Extract the [x, y] coordinate from the center of the cell holding the provided text.  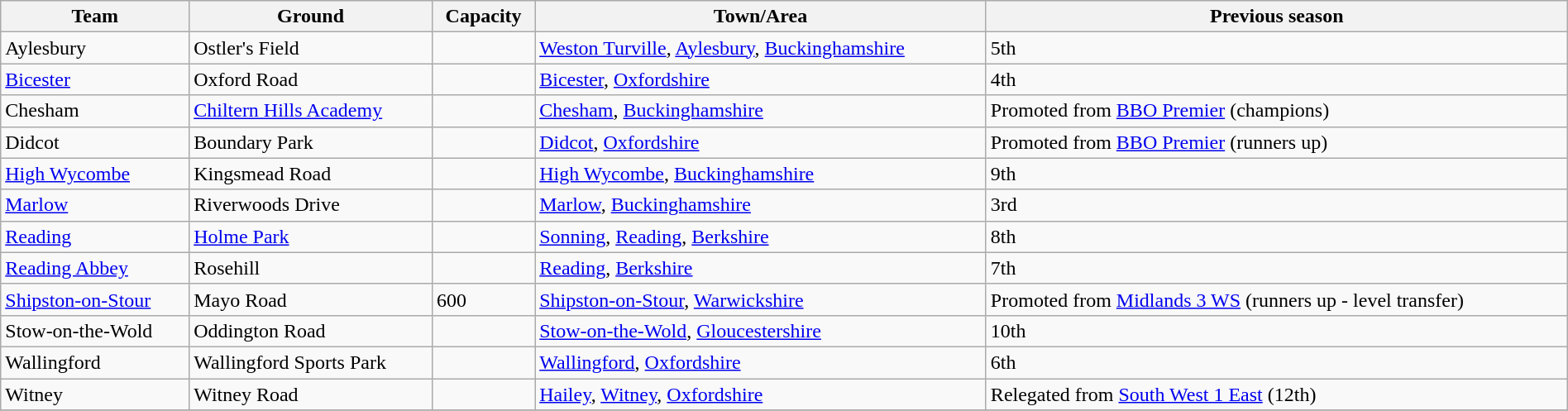
Wallingford [95, 362]
Reading, Berkshire [761, 268]
Reading [95, 237]
High Wycombe [95, 174]
Promoted from Midlands 3 WS (runners up - level transfer) [1277, 299]
Weston Turville, Aylesbury, Buckinghamshire [761, 48]
600 [483, 299]
Promoted from BBO Premier (runners up) [1277, 142]
3rd [1277, 205]
5th [1277, 48]
Chesham, Buckinghamshire [761, 111]
Kingsmead Road [311, 174]
8th [1277, 237]
10th [1277, 331]
Mayo Road [311, 299]
Town/Area [761, 17]
Promoted from BBO Premier (champions) [1277, 111]
Ostler's Field [311, 48]
Aylesbury [95, 48]
Relegated from South West 1 East (12th) [1277, 394]
Holme Park [311, 237]
Team [95, 17]
Oxford Road [311, 79]
Stow-on-the-Wold [95, 331]
Riverwoods Drive [311, 205]
Capacity [483, 17]
4th [1277, 79]
Hailey, Witney, Oxfordshire [761, 394]
Ground [311, 17]
Oddington Road [311, 331]
Sonning, Reading, Berkshire [761, 237]
Witney [95, 394]
Chesham [95, 111]
Wallingford Sports Park [311, 362]
Stow-on-the-Wold, Gloucestershire [761, 331]
6th [1277, 362]
Didcot [95, 142]
Boundary Park [311, 142]
Didcot, Oxfordshire [761, 142]
Previous season [1277, 17]
7th [1277, 268]
Shipston-on-Stour [95, 299]
High Wycombe, Buckinghamshire [761, 174]
Chiltern Hills Academy [311, 111]
Wallingford, Oxfordshire [761, 362]
Reading Abbey [95, 268]
Shipston-on-Stour, Warwickshire [761, 299]
Marlow [95, 205]
Witney Road [311, 394]
Rosehill [311, 268]
Marlow, Buckinghamshire [761, 205]
9th [1277, 174]
Bicester, Oxfordshire [761, 79]
Bicester [95, 79]
